Identify which cell holds the provided text, then report its (x, y) central coordinate. 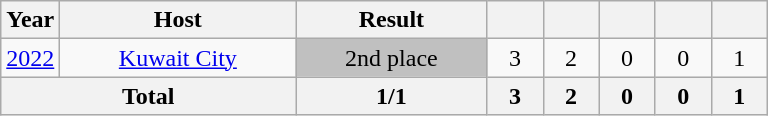
1/1 (392, 96)
Kuwait City (178, 58)
Year (30, 20)
Result (392, 20)
Host (178, 20)
2nd place (392, 58)
Total (148, 96)
2022 (30, 58)
